For the text-containing cell, return its midpoint in (X, Y) coordinate format. 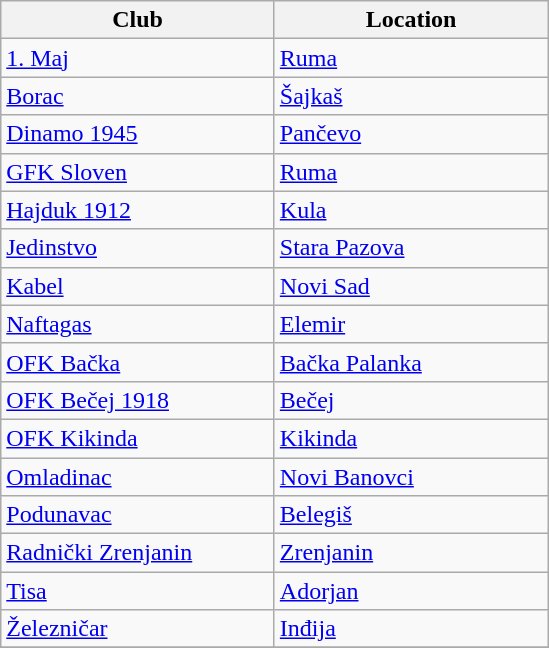
Borac (138, 96)
Location (411, 20)
OFK Kikinda (138, 438)
Šajkaš (411, 96)
Kikinda (411, 438)
Naftagas (138, 324)
Železničar (138, 629)
Adorjan (411, 591)
Tisa (138, 591)
OFK Bačka (138, 362)
OFK Bečej 1918 (138, 400)
GFK Sloven (138, 172)
Radnički Zrenjanin (138, 553)
Club (138, 20)
Novi Sad (411, 286)
Stara Pazova (411, 248)
Belegiš (411, 515)
Hajduk 1912 (138, 210)
Inđija (411, 629)
1. Maj (138, 58)
Elemir (411, 324)
Omladinac (138, 477)
Dinamo 1945 (138, 134)
Jedinstvo (138, 248)
Kula (411, 210)
Novi Banovci (411, 477)
Pančevo (411, 134)
Bačka Palanka (411, 362)
Kabel (138, 286)
Bečej (411, 400)
Zrenjanin (411, 553)
Podunavac (138, 515)
